Return (X, Y) of the center of cell containing provided text 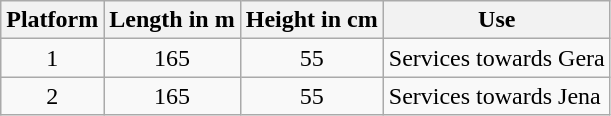
Services towards Gera (496, 58)
Use (496, 20)
1 (52, 58)
Services towards Jena (496, 96)
Platform (52, 20)
Length in m (172, 20)
Height in cm (312, 20)
2 (52, 96)
